Detect which cell encompasses the target text, then output its [X, Y] center coordinate. 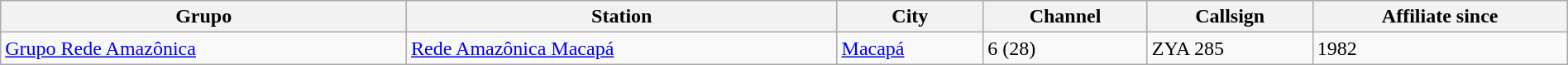
1982 [1440, 48]
City [910, 17]
6 (28) [1065, 48]
Grupo [203, 17]
Station [622, 17]
Grupo Rede Amazônica [203, 48]
ZYA 285 [1230, 48]
Affiliate since [1440, 17]
Rede Amazônica Macapá [622, 48]
Macapá [910, 48]
Callsign [1230, 17]
Channel [1065, 17]
